Output the [X, Y] coordinate of the center of the cell containing the given text.  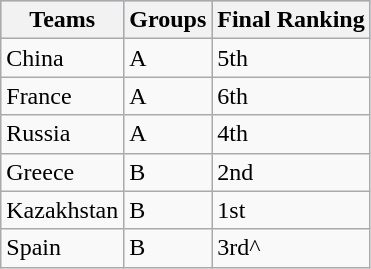
Russia [62, 134]
France [62, 96]
2nd [291, 172]
4th [291, 134]
China [62, 58]
Kazakhstan [62, 210]
Spain [62, 248]
3rd^ [291, 248]
6th [291, 96]
Groups [168, 20]
Greece [62, 172]
Final Ranking [291, 20]
Teams [62, 20]
1st [291, 210]
5th [291, 58]
